Find where the given text appears and provide that cell's center as [X, Y] coordinate. 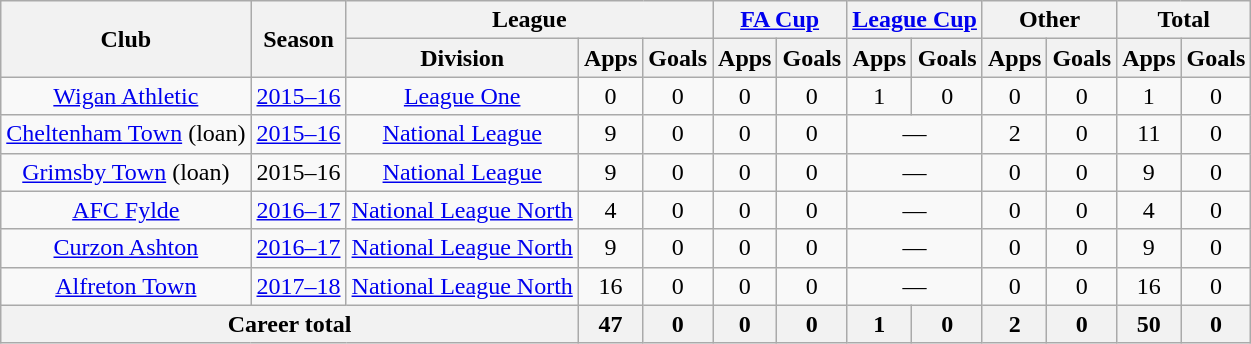
Other [1049, 20]
Career total [290, 324]
AFC Fylde [126, 210]
Season [298, 39]
Wigan Athletic [126, 96]
League Cup [915, 20]
FA Cup [780, 20]
League [529, 20]
League One [462, 96]
Curzon Ashton [126, 248]
Club [126, 39]
2017–18 [298, 286]
50 [1149, 324]
11 [1149, 134]
Grimsby Town (loan) [126, 172]
Division [462, 58]
Total [1184, 20]
47 [610, 324]
Cheltenham Town (loan) [126, 134]
Alfreton Town [126, 286]
